Pinpoint the cell where the given text exists, returning its [X, Y] midpoint coordinate. 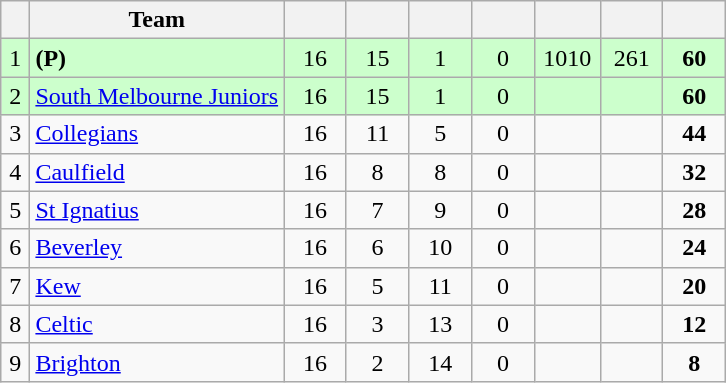
(P) [157, 58]
28 [694, 210]
1010 [567, 58]
13 [440, 324]
Team [157, 20]
32 [694, 172]
South Melbourne Juniors [157, 96]
Collegians [157, 134]
Brighton [157, 362]
Caulfield [157, 172]
44 [694, 134]
10 [440, 248]
Beverley [157, 248]
Celtic [157, 324]
261 [632, 58]
24 [694, 248]
14 [440, 362]
12 [694, 324]
Kew [157, 286]
4 [16, 172]
St Ignatius [157, 210]
20 [694, 286]
